Output the [x, y] coordinate of the center of the cell containing the given text.  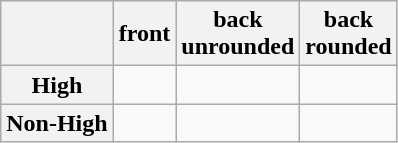
front [144, 34]
Non-High [57, 123]
backrounded [348, 34]
backunrounded [238, 34]
High [57, 85]
